Return the [X, Y] coordinate for the center point of the cell that contains the specified text.  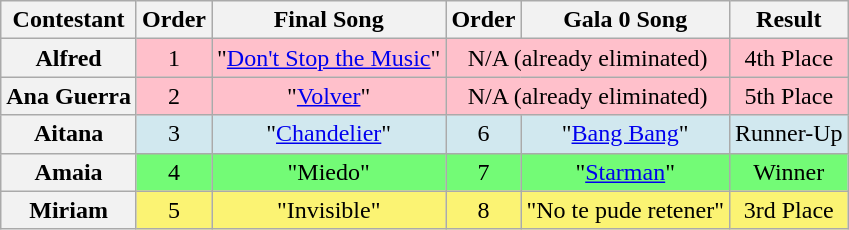
"Bang Bang" [626, 134]
Alfred [69, 58]
5th Place [788, 96]
1 [174, 58]
Runner-Up [788, 134]
Winner [788, 172]
"Volver" [329, 96]
4th Place [788, 58]
Ana Guerra [69, 96]
Amaia [69, 172]
8 [484, 210]
Contestant [69, 20]
"No te pude retener" [626, 210]
4 [174, 172]
5 [174, 210]
"Don't Stop the Music" [329, 58]
"Invisible" [329, 210]
Gala 0 Song [626, 20]
"Starman" [626, 172]
Final Song [329, 20]
Result [788, 20]
Aitana [69, 134]
Miriam [69, 210]
6 [484, 134]
7 [484, 172]
3rd Place [788, 210]
"Chandelier" [329, 134]
3 [174, 134]
2 [174, 96]
"Miedo" [329, 172]
